Search for the cell housing the specified text and yield its (x, y) center coordinate. 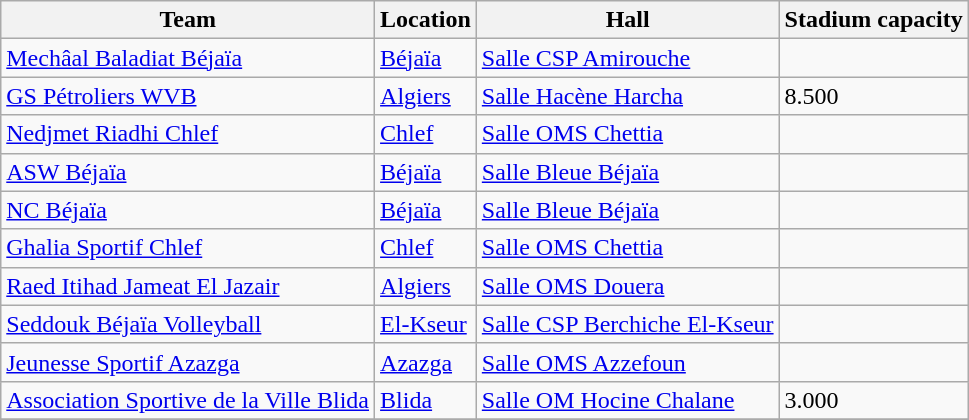
Salle OM Hocine Chalane (628, 400)
Blida (426, 400)
Nedjmet Riadhi Chlef (188, 134)
GS Pétroliers WVB (188, 96)
Seddouk Béjaïa Volleyball (188, 324)
Jeunesse Sportif Azazga (188, 362)
Ghalia Sportif Chlef (188, 248)
Team (188, 20)
NC Béjaïa (188, 210)
Raed Itihad Jameat El Jazair (188, 286)
Hall (628, 20)
Mechâal Baladiat Béjaïa (188, 58)
Location (426, 20)
Stadium capacity (874, 20)
ASW Béjaïa (188, 172)
El-Kseur (426, 324)
Azazga (426, 362)
Salle OMS Douera (628, 286)
Salle Hacène Harcha (628, 96)
Salle CSP Amirouche (628, 58)
Salle OMS Azzefoun (628, 362)
Salle CSP Berchiche El-Kseur (628, 324)
8.500 (874, 96)
3.000 (874, 400)
Association Sportive de la Ville Blida (188, 400)
